Scan for the cell matching the given text and deliver its [X, Y] coordinate at center. 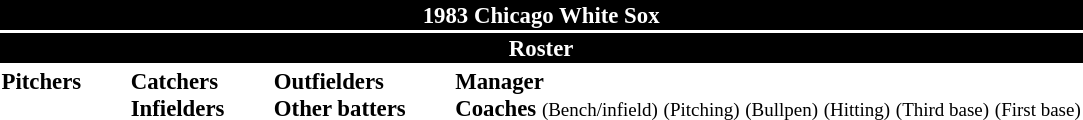
Roster [541, 48]
1983 Chicago White Sox [541, 15]
